Search for the cell housing the specified text and yield its (x, y) center coordinate. 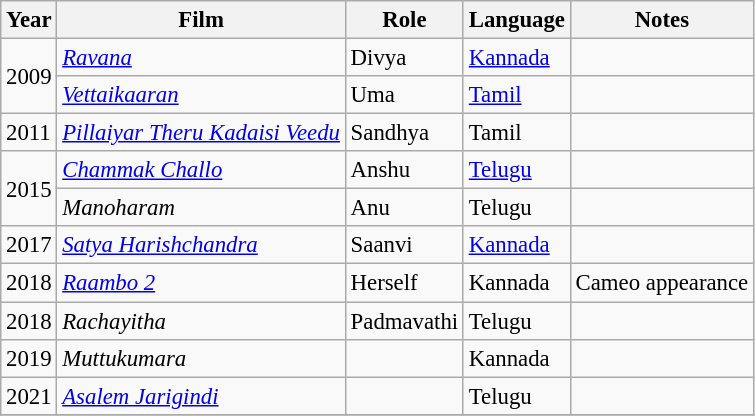
2021 (29, 396)
Asalem Jarigindi (201, 396)
Manoharam (201, 208)
Satya Harishchandra (201, 245)
Anu (404, 208)
Saanvi (404, 245)
Film (201, 20)
Language (516, 20)
Notes (662, 20)
2015 (29, 188)
Divya (404, 58)
Muttukumara (201, 358)
Raambo 2 (201, 283)
Year (29, 20)
Chammak Challo (201, 170)
Padmavathi (404, 321)
Sandhya (404, 133)
Ravana (201, 58)
2009 (29, 76)
2011 (29, 133)
Anshu (404, 170)
Herself (404, 283)
Cameo appearance (662, 283)
2017 (29, 245)
Vettaikaaran (201, 95)
Rachayitha (201, 321)
Pillaiyar Theru Kadaisi Veedu (201, 133)
Role (404, 20)
Uma (404, 95)
2019 (29, 358)
